Identify which cell holds the provided text, then report its [X, Y] central coordinate. 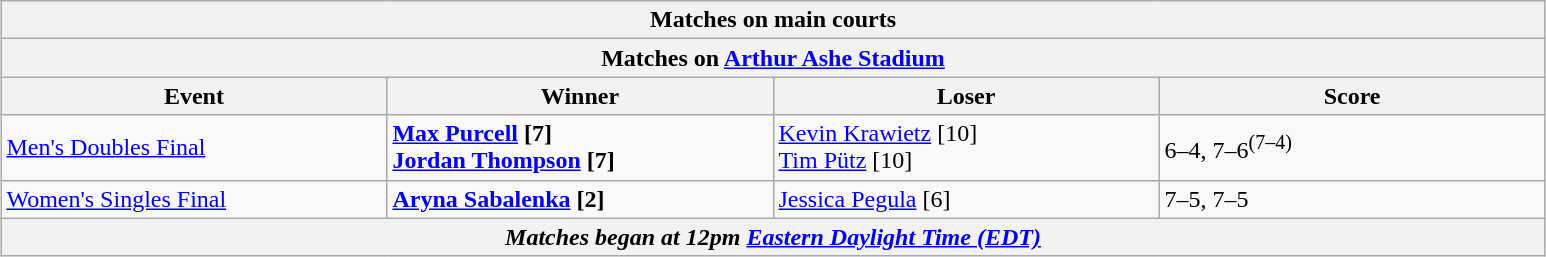
Score [1352, 96]
Max Purcell [7] Jordan Thompson [7] [580, 148]
Matches on main courts [773, 20]
Matches on Arthur Ashe Stadium [773, 58]
Women's Singles Final [194, 199]
6–4, 7–6(7–4) [1352, 148]
Kevin Krawietz [10] Tim Pütz [10] [966, 148]
Winner [580, 96]
Event [194, 96]
Men's Doubles Final [194, 148]
Aryna Sabalenka [2] [580, 199]
7–5, 7–5 [1352, 199]
Jessica Pegula [6] [966, 199]
Matches began at 12pm Eastern Daylight Time (EDT) [773, 237]
Loser [966, 96]
